Scan for the cell matching the given text and deliver its [X, Y] coordinate at center. 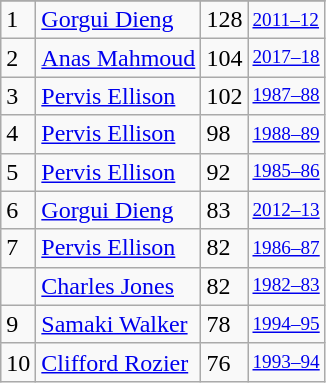
10 [18, 362]
Clifford Rozier [118, 362]
76 [224, 362]
1988–89 [286, 134]
4 [18, 134]
98 [224, 134]
3 [18, 96]
2 [18, 58]
2012–13 [286, 210]
6 [18, 210]
104 [224, 58]
2011–12 [286, 20]
1 [18, 20]
1993–94 [286, 362]
1986–87 [286, 248]
92 [224, 172]
2017–18 [286, 58]
1987–88 [286, 96]
9 [18, 324]
1985–86 [286, 172]
128 [224, 20]
1994–95 [286, 324]
1982–83 [286, 286]
Samaki Walker [118, 324]
7 [18, 248]
5 [18, 172]
78 [224, 324]
102 [224, 96]
83 [224, 210]
Charles Jones [118, 286]
Anas Mahmoud [118, 58]
